From the cell containing the given text, extract its center point as [X, Y] coordinate. 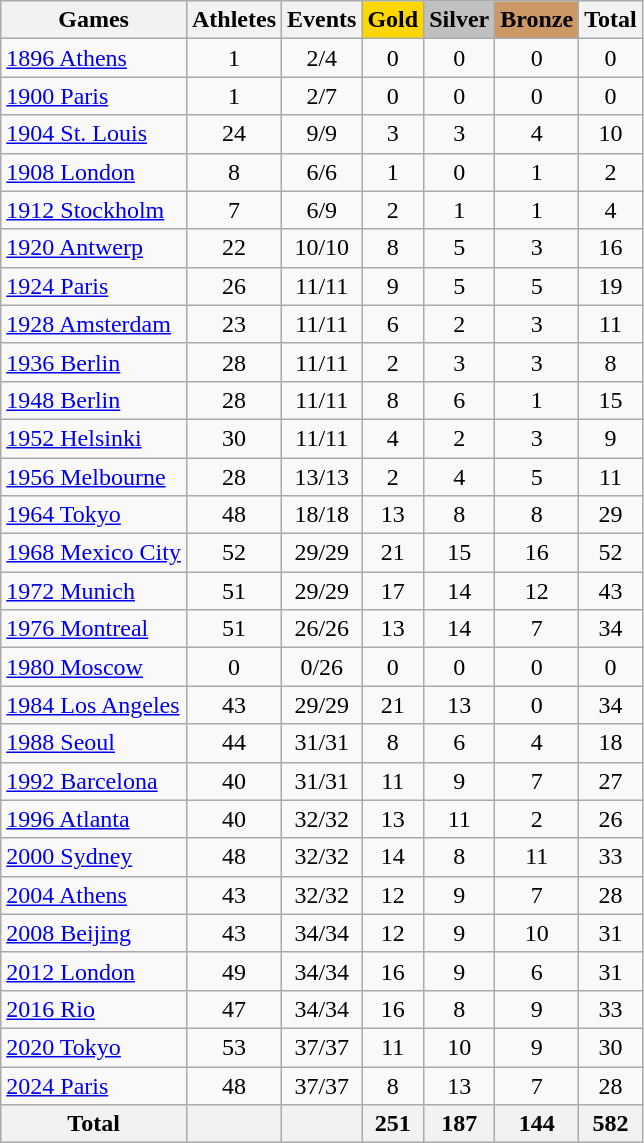
1900 Paris [94, 96]
Games [94, 20]
2008 Beijing [94, 933]
27 [611, 781]
Bronze [537, 20]
1964 Tokyo [94, 515]
9/9 [322, 134]
187 [460, 1124]
1952 Helsinki [94, 438]
1984 Los Angeles [94, 705]
1996 Atlanta [94, 819]
26/26 [322, 629]
18 [611, 743]
1992 Barcelona [94, 781]
1912 Stockholm [94, 210]
582 [611, 1124]
Athletes [234, 20]
47 [234, 1009]
1924 Paris [94, 286]
6/6 [322, 172]
2/4 [322, 58]
49 [234, 971]
1956 Melbourne [94, 477]
1904 St. Louis [94, 134]
1896 Athens [94, 58]
1928 Amsterdam [94, 324]
19 [611, 286]
10/10 [322, 248]
1908 London [94, 172]
44 [234, 743]
2024 Paris [94, 1085]
1988 Seoul [94, 743]
2/7 [322, 96]
2020 Tokyo [94, 1047]
24 [234, 134]
1972 Munich [94, 591]
22 [234, 248]
Gold [393, 20]
2012 London [94, 971]
Silver [460, 20]
2004 Athens [94, 895]
0/26 [322, 667]
23 [234, 324]
1980 Moscow [94, 667]
2016 Rio [94, 1009]
1976 Montreal [94, 629]
17 [393, 591]
53 [234, 1047]
6/9 [322, 210]
13/13 [322, 477]
1948 Berlin [94, 400]
Events [322, 20]
2000 Sydney [94, 857]
1920 Antwerp [94, 248]
1936 Berlin [94, 362]
29 [611, 515]
144 [537, 1124]
18/18 [322, 515]
1968 Mexico City [94, 553]
251 [393, 1124]
